Pinpoint the cell where the given text exists, returning its (X, Y) midpoint coordinate. 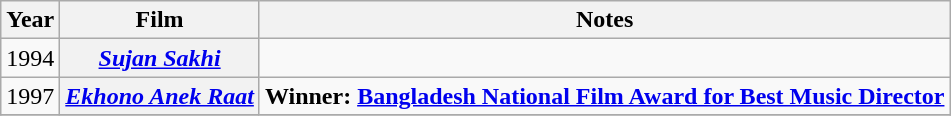
Sujan Sakhi (160, 58)
Ekhono Anek Raat (160, 96)
Winner: Bangladesh National Film Award for Best Music Director (604, 96)
1997 (30, 96)
Year (30, 20)
Notes (604, 20)
1994 (30, 58)
Film (160, 20)
